Determine the (X, Y) coordinate at the center of the cell enclosing the given text.  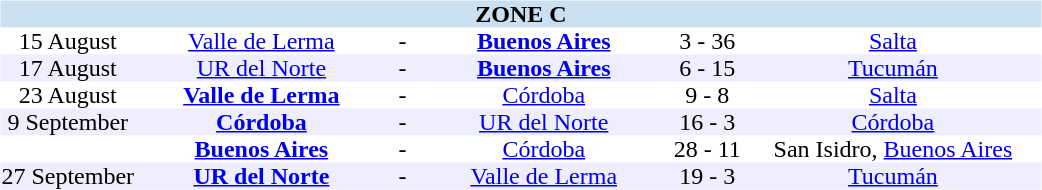
9 - 8 (707, 96)
15 August (68, 42)
19 - 3 (707, 176)
28 - 11 (707, 150)
17 August (68, 68)
6 - 15 (707, 68)
ZONE C (520, 14)
16 - 3 (707, 122)
9 September (68, 122)
San Isidro, Buenos Aires (892, 150)
23 August (68, 96)
27 September (68, 176)
3 - 36 (707, 42)
